Identify which cell holds the provided text, then report its [X, Y] central coordinate. 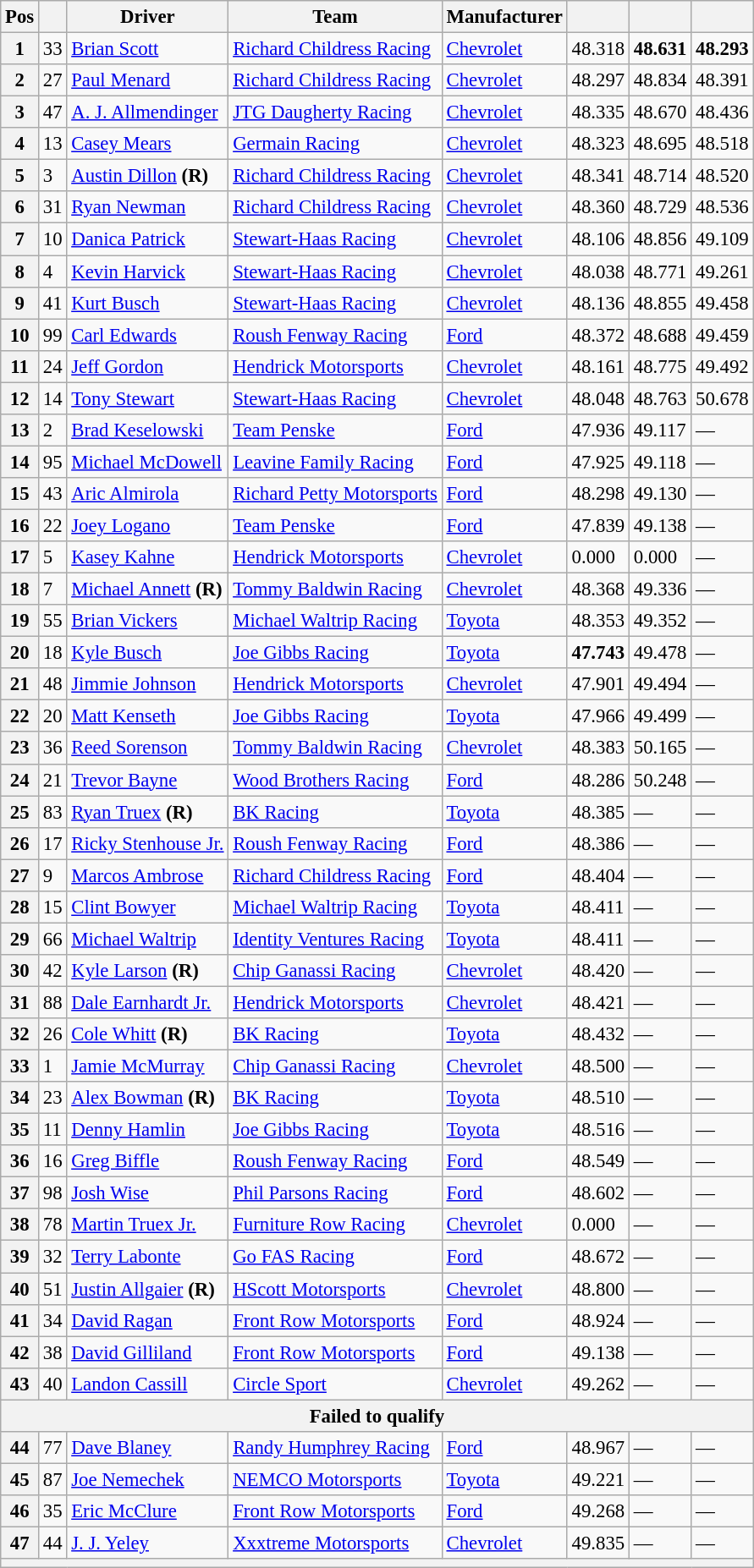
48.695 [660, 144]
51 [52, 1289]
49.262 [597, 1384]
48.293 [723, 49]
48.420 [597, 971]
48.520 [723, 176]
Marcos Ambrose [147, 875]
Tony Stewart [147, 398]
46 [20, 1511]
48.518 [723, 144]
30 [20, 971]
49.492 [723, 366]
David Ragan [147, 1320]
Greg Biffle [147, 1161]
83 [52, 812]
48.763 [660, 398]
48.341 [597, 176]
48.161 [597, 366]
48.672 [597, 1257]
Matt Kenseth [147, 716]
45 [20, 1479]
95 [52, 462]
48.360 [597, 207]
49.352 [660, 621]
49.118 [660, 462]
48.298 [597, 494]
48.318 [597, 49]
Cole Whitt (R) [147, 1034]
48.631 [660, 49]
Joe Nemechek [147, 1479]
Reed Sorenson [147, 748]
Jeff Gordon [147, 366]
48.106 [597, 239]
Danica Patrick [147, 239]
47.839 [597, 525]
47.743 [597, 653]
J. J. Yeley [147, 1543]
12 [20, 398]
Kevin Harvick [147, 271]
48.436 [723, 112]
49.268 [597, 1511]
Landon Cassill [147, 1384]
Jimmie Johnson [147, 684]
48.323 [597, 144]
Trevor Bayne [147, 780]
HScott Motorsports [335, 1289]
49.221 [597, 1479]
48.368 [597, 589]
Germain Racing [335, 144]
48 [52, 684]
48.383 [597, 748]
47.925 [597, 462]
Ricky Stenhouse Jr. [147, 843]
48.353 [597, 621]
48.536 [723, 207]
Driver [147, 17]
Identity Ventures Racing [335, 939]
Paul Menard [147, 80]
47.966 [597, 716]
Casey Mears [147, 144]
48.510 [597, 1098]
48.688 [660, 335]
48.856 [660, 239]
48.834 [660, 80]
NEMCO Motorsports [335, 1479]
47.936 [597, 430]
49.130 [660, 494]
48.775 [660, 366]
48.048 [597, 398]
49.109 [723, 239]
Clint Bowyer [147, 907]
50.248 [660, 780]
Eric McClure [147, 1511]
49.835 [597, 1543]
48.855 [660, 303]
48.297 [597, 80]
Randy Humphrey Racing [335, 1448]
48.385 [597, 812]
6 [20, 207]
49.336 [660, 589]
Pos [20, 17]
19 [20, 621]
48.729 [660, 207]
49.458 [723, 303]
48.372 [597, 335]
49.494 [660, 684]
Phil Parsons Racing [335, 1193]
49.499 [660, 716]
Richard Petty Motorsports [335, 494]
48.602 [597, 1193]
Ryan Newman [147, 207]
39 [20, 1257]
48.421 [597, 1002]
Leavine Family Racing [335, 462]
Brian Scott [147, 49]
Circle Sport [335, 1384]
99 [52, 335]
Austin Dillon (R) [147, 176]
Kyle Larson (R) [147, 971]
Terry Labonte [147, 1257]
98 [52, 1193]
Wood Brothers Racing [335, 780]
78 [52, 1225]
Joey Logano [147, 525]
Failed to qualify [377, 1416]
48.335 [597, 112]
David Gilliland [147, 1352]
48.391 [723, 80]
Dale Earnhardt Jr. [147, 1002]
48.038 [597, 271]
Josh Wise [147, 1193]
Alex Bowman (R) [147, 1098]
48.386 [597, 843]
37 [20, 1193]
77 [52, 1448]
25 [20, 812]
Brad Keselowski [147, 430]
48.924 [597, 1320]
Ryan Truex (R) [147, 812]
48.800 [597, 1289]
48.670 [660, 112]
Kyle Busch [147, 653]
8 [20, 271]
29 [20, 939]
JTG Daugherty Racing [335, 112]
Furniture Row Racing [335, 1225]
48.286 [597, 780]
88 [52, 1002]
Brian Vickers [147, 621]
48.500 [597, 1066]
Michael Annett (R) [147, 589]
Michael McDowell [147, 462]
Manufacturer [504, 17]
49.117 [660, 430]
48.771 [660, 271]
A. J. Allmendinger [147, 112]
49.261 [723, 271]
48.432 [597, 1034]
Denny Hamlin [147, 1130]
48.136 [597, 303]
48.714 [660, 176]
48.549 [597, 1161]
66 [52, 939]
49.459 [723, 335]
47.901 [597, 684]
87 [52, 1479]
50.165 [660, 748]
48.404 [597, 875]
Xxxtreme Motorsports [335, 1543]
Kurt Busch [147, 303]
Aric Almirola [147, 494]
Justin Allgaier (R) [147, 1289]
Martin Truex Jr. [147, 1225]
Team [335, 17]
Dave Blaney [147, 1448]
Go FAS Racing [335, 1257]
Michael Waltrip [147, 939]
49.478 [660, 653]
Jamie McMurray [147, 1066]
50.678 [723, 398]
48.967 [597, 1448]
55 [52, 621]
Carl Edwards [147, 335]
48.516 [597, 1130]
28 [20, 907]
Kasey Kahne [147, 557]
